Return the [x, y] coordinate for the center point of the cell that contains the specified text.  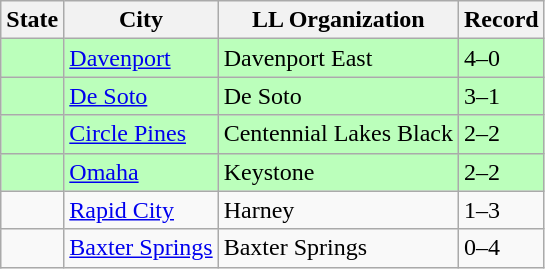
4–0 [502, 58]
1–3 [502, 210]
Keystone [338, 172]
Davenport East [338, 58]
State [32, 20]
Harney [338, 210]
Davenport [141, 58]
Centennial Lakes Black [338, 134]
LL Organization [338, 20]
Circle Pines [141, 134]
Rapid City [141, 210]
Omaha [141, 172]
City [141, 20]
3–1 [502, 96]
0–4 [502, 248]
Record [502, 20]
